Scan for the cell matching the given text and deliver its [x, y] coordinate at center. 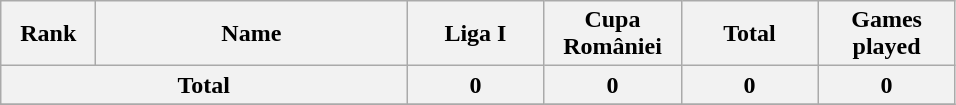
Games played [886, 34]
Liga I [476, 34]
Cupa României [612, 34]
Name [252, 34]
Rank [48, 34]
